Find where the given text appears and provide that cell's center as (X, Y) coordinate. 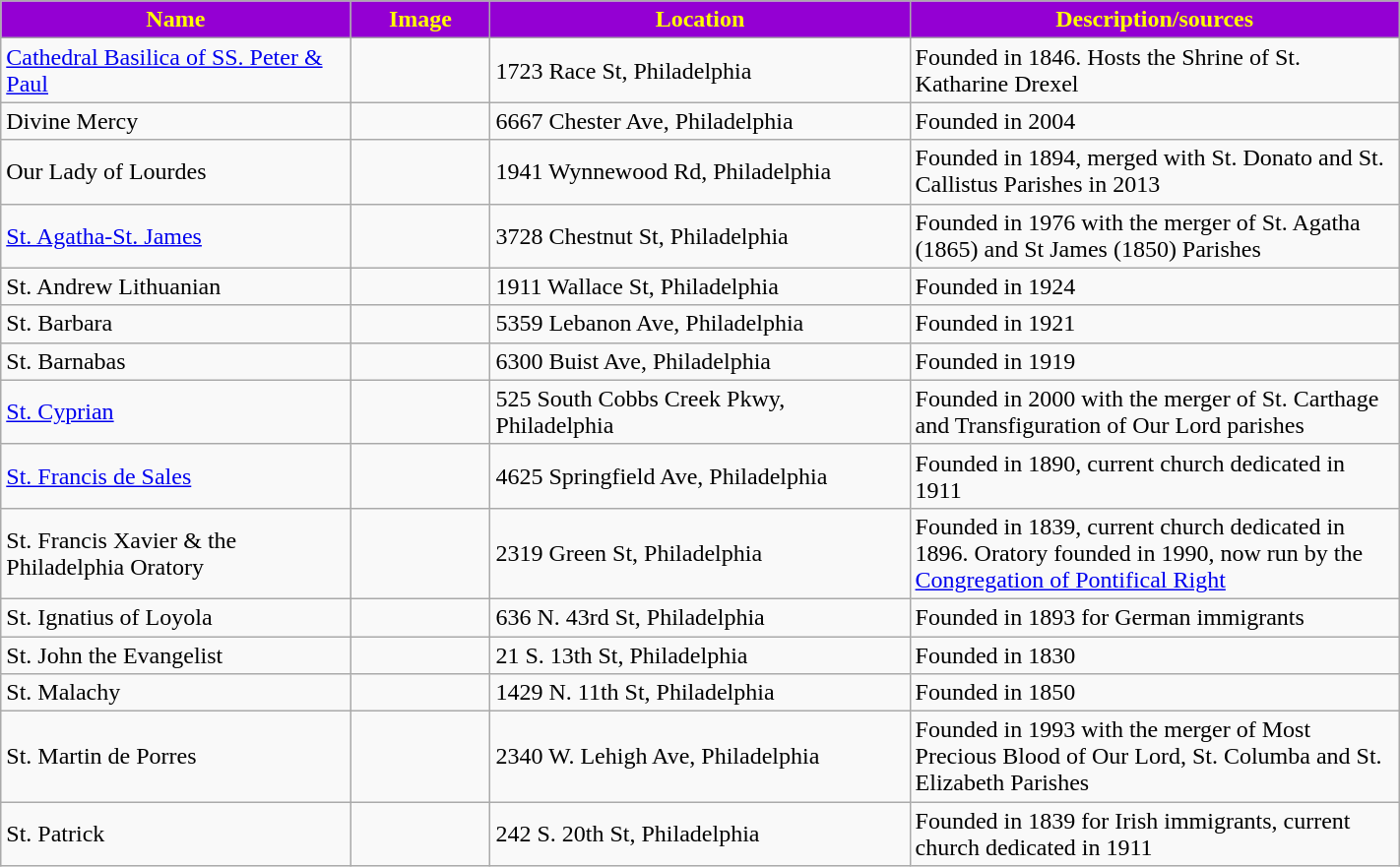
St. Malachy (175, 693)
Founded in 1993 with the merger of Most Precious Blood of Our Lord, St. Columba and St. Elizabeth Parishes (1154, 757)
Cathedral Basilica of SS. Peter & Paul (175, 71)
21 S. 13th St, Philadelphia (700, 654)
Our Lady of Lourdes (175, 171)
Founded in 1890, current church dedicated in 1911 (1154, 476)
St. Francis de Sales (175, 476)
Name (175, 20)
St. Cyprian (175, 411)
Image (420, 20)
Founded in 1839, current church dedicated in 1896. Oratory founded in 1990, now run by the Congregation of Pontifical Right (1154, 553)
Founded in 1850 (1154, 693)
Founded in 1921 (1154, 324)
St. Francis Xavier & the Philadelphia Oratory (175, 553)
5359 Lebanon Ave, Philadelphia (700, 324)
Founded in 1919 (1154, 361)
242 S. 20th St, Philadelphia (700, 835)
6300 Buist Ave, Philadelphia (700, 361)
Divine Mercy (175, 121)
2319 Green St, Philadelphia (700, 553)
4625 Springfield Ave, Philadelphia (700, 476)
Founded in 1894, merged with St. Donato and St. Callistus Parishes in 2013 (1154, 171)
St. Ignatius of Loyola (175, 617)
St. Martin de Porres (175, 757)
Founded in 2000 with the merger of St. Carthage and Transfiguration of Our Lord parishes (1154, 411)
1429 N. 11th St, Philadelphia (700, 693)
Founded in 1830 (1154, 654)
St. Barbara (175, 324)
Founded in 1839 for Irish immigrants, current church dedicated in 1911 (1154, 835)
Founded in 1924 (1154, 286)
1941 Wynnewood Rd, Philadelphia (700, 171)
St. Barnabas (175, 361)
Founded in 1893 for German immigrants (1154, 617)
525 South Cobbs Creek Pkwy, Philadelphia (700, 411)
1723 Race St, Philadelphia (700, 71)
6667 Chester Ave, Philadelphia (700, 121)
2340 W. Lehigh Ave, Philadelphia (700, 757)
St. Andrew Lithuanian (175, 286)
Founded in 2004 (1154, 121)
1911 Wallace St, Philadelphia (700, 286)
St. John the Evangelist (175, 654)
636 N. 43rd St, Philadelphia (700, 617)
Founded in 1846. Hosts the Shrine of St. Katharine Drexel (1154, 71)
3728 Chestnut St, Philadelphia (700, 236)
St. Agatha-St. James (175, 236)
St. Patrick (175, 835)
Description/sources (1154, 20)
Founded in 1976 with the merger of St. Agatha (1865) and St James (1850) Parishes (1154, 236)
Location (700, 20)
